Identify which cell holds the provided text, then report its [x, y] central coordinate. 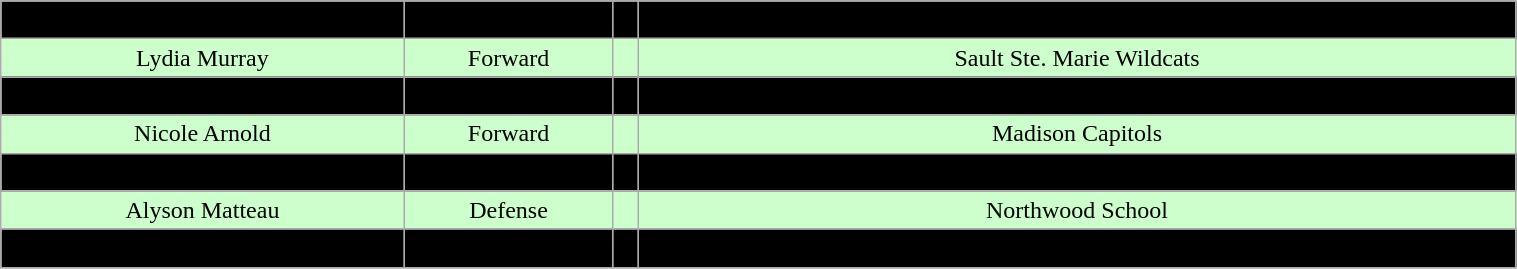
French National Team [1077, 172]
Alyson Matteau [202, 210]
Lydia Murray [202, 58]
Cumberland County Blues Jr. B (Male) [1077, 20]
Sault Ste. Marie Wildcats [1077, 58]
Ottawa Jr. Senators [1077, 248]
Nicole Arnold [202, 134]
Estelle Duvin [202, 172]
Cassidy Herman [202, 248]
Goalie [508, 20]
Madison Capitols [1077, 134]
Cailey Hutchison [202, 96]
Carly Jackson [202, 20]
